Search for the cell housing the specified text and yield its [X, Y] center coordinate. 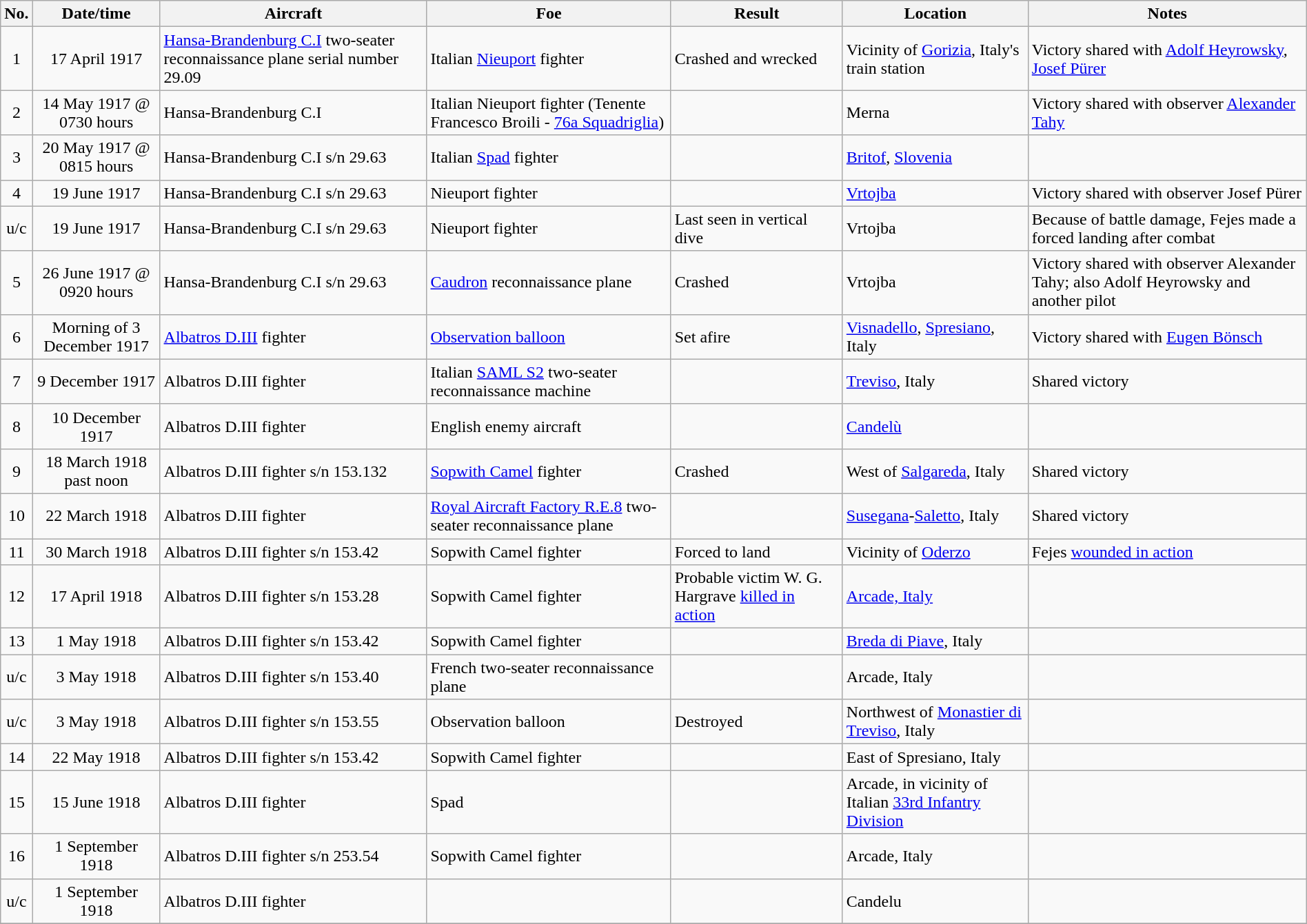
22 March 1918 [97, 515]
10 [17, 515]
Destroyed [757, 722]
Albatros D.III fighter s/n 253.54 [294, 856]
West of Salgareda, Italy [935, 471]
9 December 1917 [97, 382]
4 [17, 193]
Albatros D.III fighter s/n 153.28 [294, 597]
No. [17, 14]
Visnadello, Spresiano, Italy [935, 336]
Merna [935, 113]
Albatros D.III fighter s/n 153.40 [294, 677]
22 May 1918 [97, 757]
Breda di Piave, Italy [935, 641]
Result [757, 14]
16 [17, 856]
Italian SAML S2 two-seater reconnaissance machine [549, 382]
Britof, Slovenia [935, 157]
Fejes wounded in action [1167, 552]
East of Spresiano, Italy [935, 757]
Crashed and wrecked [757, 59]
Probable victim W. G. Hargrave killed in action [757, 597]
8 [17, 426]
1 [17, 59]
Susegana-Saletto, Italy [935, 515]
11 [17, 552]
Morning of 3 December 1917 [97, 336]
Forced to land [757, 552]
2 [17, 113]
Italian Nieuport fighter (Tenente Francesco Broili - 76a Squadriglia) [549, 113]
Hansa-Brandenburg C.I two-seater reconnaissance plane serial number 29.09 [294, 59]
Albatros D.III fighter s/n 153.55 [294, 722]
Last seen in vertical dive [757, 229]
12 [17, 597]
5 [17, 283]
Victory shared with observer Alexander Tahy; also Adolf Heyrowsky and another pilot [1167, 283]
Vicinity of Gorizia, Italy's train station [935, 59]
13 [17, 641]
Candelu [935, 901]
Aircraft [294, 14]
Royal Aircraft Factory R.E.8 two-seater reconnaissance plane [549, 515]
26 June 1917 @ 0920 hours [97, 283]
Location [935, 14]
Italian Spad fighter [549, 157]
20 May 1917 @ 0815 hours [97, 157]
Victory shared with Adolf Heyrowsky, Josef Pürer [1167, 59]
Italian Nieuport fighter [549, 59]
6 [17, 336]
Notes [1167, 14]
15 June 1918 [97, 802]
1 May 1918 [97, 641]
Hansa-Brandenburg C.I [294, 113]
Date/time [97, 14]
Vicinity of Oderzo [935, 552]
9 [17, 471]
7 [17, 382]
Candelù [935, 426]
3 [17, 157]
14 [17, 757]
17 April 1917 [97, 59]
English enemy aircraft [549, 426]
14 May 1917 @ 0730 hours [97, 113]
Because of battle damage, Fejes made a forced landing after combat [1167, 229]
French two-seater reconnaissance plane [549, 677]
Arcade, in vicinity of Italian 33rd Infantry Division [935, 802]
Victory shared with observer Alexander Tahy [1167, 113]
10 December 1917 [97, 426]
17 April 1918 [97, 597]
18 March 1918 past noon [97, 471]
Victory shared with observer Josef Pürer [1167, 193]
Set afire [757, 336]
Foe [549, 14]
Treviso, Italy [935, 382]
Albatros D.III fighter s/n 153.132 [294, 471]
Spad [549, 802]
Victory shared with Eugen Bönsch [1167, 336]
Northwest of Monastier di Treviso, Italy [935, 722]
15 [17, 802]
Caudron reconnaissance plane [549, 283]
30 March 1918 [97, 552]
